Identify which cell holds the provided text, then report its (x, y) central coordinate. 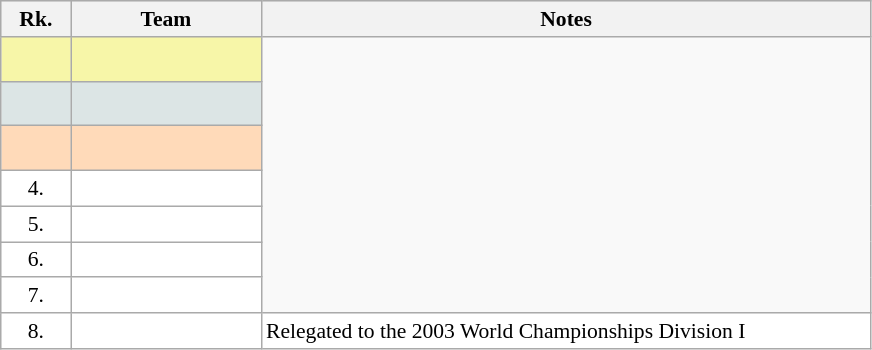
Team (166, 19)
7. (36, 296)
5. (36, 224)
4. (36, 189)
Rk. (36, 19)
Relegated to the 2003 World Championships Division I (566, 331)
8. (36, 331)
6. (36, 260)
Notes (566, 19)
